Extract the [X, Y] coordinate from the center of the cell holding the provided text.  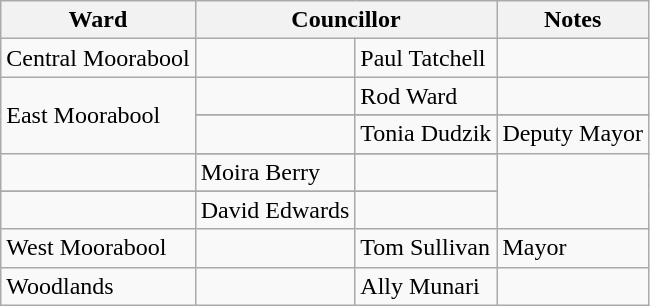
Tonia Dudzik [426, 134]
Central Moorabool [98, 58]
Deputy Mayor [573, 134]
Ally Munari [426, 286]
Rod Ward [426, 96]
Tom Sullivan [426, 248]
Notes [573, 20]
Mayor [573, 248]
Moira Berry [275, 172]
Paul Tatchell [426, 58]
Ward [98, 20]
Woodlands [98, 286]
Councillor [346, 20]
David Edwards [275, 210]
West Moorabool [98, 248]
East Moorabool [98, 115]
